Identify which cell holds the provided text, then report its [X, Y] central coordinate. 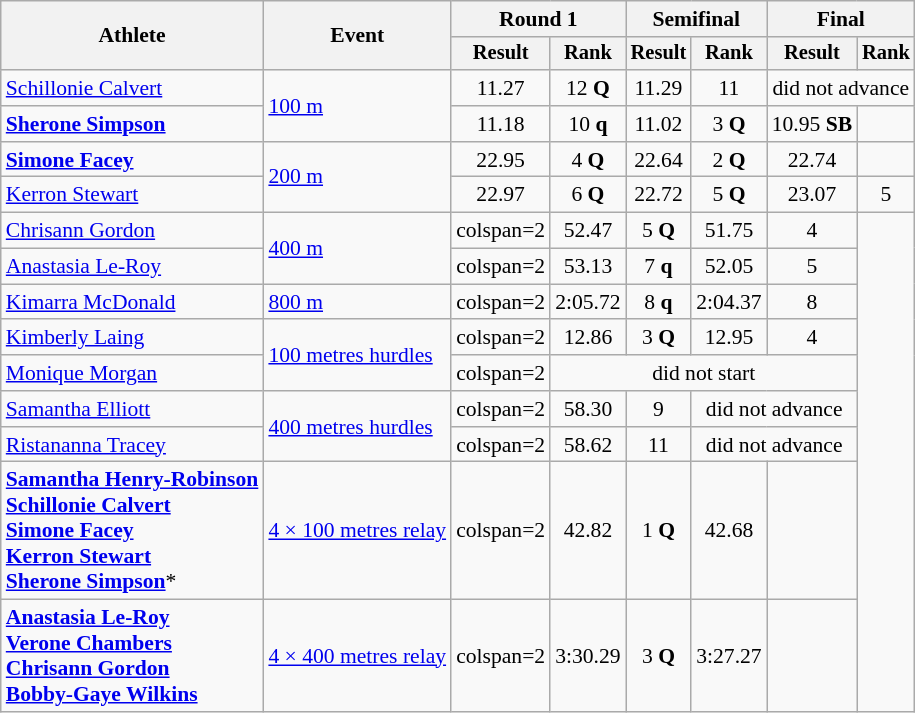
Simone Facey [132, 160]
Samantha Henry-RobinsonSchillonie CalvertSimone FaceyKerron StewartSherone Simpson* [132, 531]
2:05.72 [588, 302]
12 Q [588, 88]
23.07 [812, 195]
Schillonie Calvert [132, 88]
42.68 [728, 531]
Samantha Elliott [132, 409]
22.95 [500, 160]
22.74 [812, 160]
52.05 [728, 267]
11.18 [500, 124]
7 q [659, 267]
58.62 [588, 445]
22.64 [659, 160]
400 metres hurdles [357, 426]
10.95 SB [812, 124]
Sherone Simpson [132, 124]
Ristananna Tracey [132, 445]
6 Q [588, 195]
Event [357, 36]
3:30.29 [588, 656]
4 × 100 metres relay [357, 531]
4 × 400 metres relay [357, 656]
11.27 [500, 88]
11.02 [659, 124]
52.47 [588, 231]
100 m [357, 106]
100 metres hurdles [357, 356]
Kerron Stewart [132, 195]
Kimberly Laing [132, 338]
22.97 [500, 195]
51.75 [728, 231]
Final [841, 19]
8 q [659, 302]
Anastasia Le-RoyVerone ChambersChrisann GordonBobby-Gaye Wilkins [132, 656]
800 m [357, 302]
3:27.27 [728, 656]
1 Q [659, 531]
Chrisann Gordon [132, 231]
Semifinal [696, 19]
Monique Morgan [132, 373]
400 m [357, 248]
12.86 [588, 338]
Round 1 [538, 19]
58.30 [588, 409]
11.29 [659, 88]
Athlete [132, 36]
12.95 [728, 338]
9 [659, 409]
Kimarra McDonald [132, 302]
8 [812, 302]
22.72 [659, 195]
42.82 [588, 531]
2:04.37 [728, 302]
did not start [704, 373]
2 Q [728, 160]
53.13 [588, 267]
4 Q [588, 160]
Anastasia Le-Roy [132, 267]
10 q [588, 124]
200 m [357, 178]
